Determine the [x, y] coordinate at the center of the cell enclosing the given text.  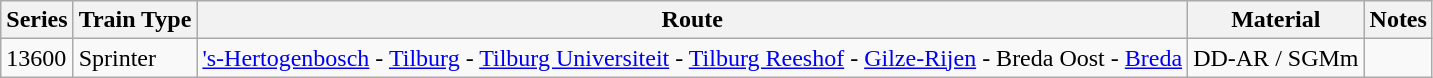
Route [692, 20]
Material [1276, 20]
13600 [37, 58]
Notes [1398, 20]
's-Hertogenbosch - Tilburg - Tilburg Universiteit - Tilburg Reeshof - Gilze-Rijen - Breda Oost - Breda [692, 58]
DD-AR / SGMm [1276, 58]
Train Type [135, 20]
Sprinter [135, 58]
Series [37, 20]
